Return the [x, y] coordinate for the center point of the cell that contains the specified text.  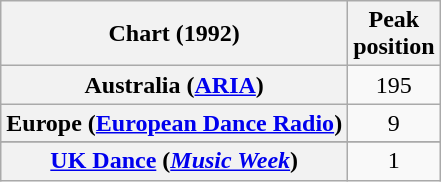
1 [394, 161]
UK Dance (Music Week) [174, 161]
Australia (ARIA) [174, 85]
195 [394, 85]
Peakposition [394, 34]
9 [394, 123]
Europe (European Dance Radio) [174, 123]
Chart (1992) [174, 34]
